Capture the cell that displays the provided text and extract its [X, Y] central coordinate. 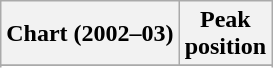
Peakposition [225, 34]
Chart (2002–03) [90, 34]
